Detect which cell encompasses the target text, then output its [X, Y] center coordinate. 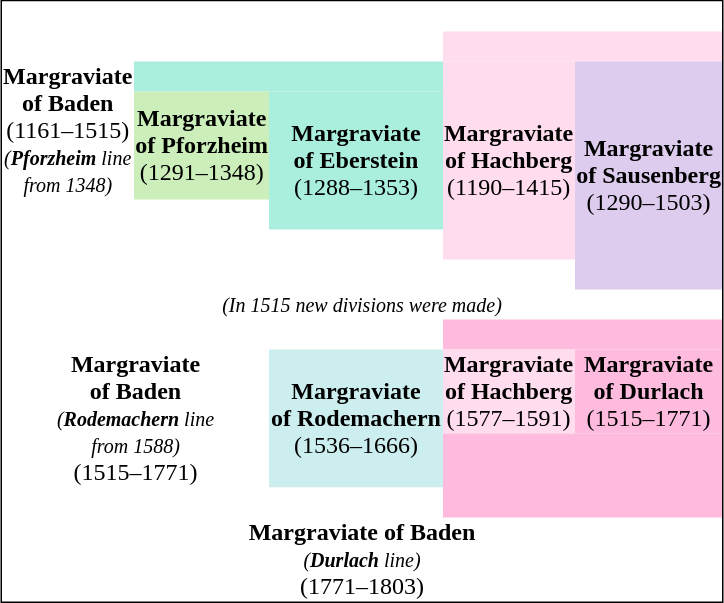
Margraviate of Baden(Durlach line)(1771–1803) [362, 560]
Margraviateof Eberstein(1288–1353) [356, 161]
Margraviateof Baden (Rodemachern line from 1588)(1515–1771) [136, 419]
Margraviateof Rodemachern(1536–1666) [356, 419]
Margraviateof Pforzheim(1291–1348) [202, 146]
(In 1515 new divisions were made) [362, 305]
Margraviateof Durlach(1515–1771) [649, 392]
Margraviateof Hachberg(1190–1415) [508, 161]
Margraviateof Hachberg(1577–1591) [508, 392]
Margraviateof Baden(1161–1515)(Pforzheim linefrom 1348) [68, 131]
Margraviateof Sausenberg(1290–1503) [649, 176]
